Extract the (X, Y) coordinate from the center of the cell holding the provided text.  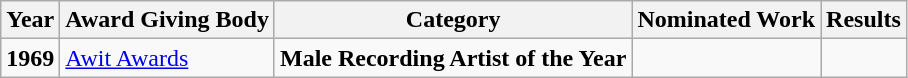
Results (864, 20)
Awit Awards (168, 58)
Award Giving Body (168, 20)
Nominated Work (726, 20)
Category (452, 20)
1969 (30, 58)
Year (30, 20)
Male Recording Artist of the Year (452, 58)
